Return the (X, Y) coordinate for the center point of the cell that contains the specified text.  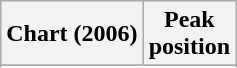
Peakposition (189, 34)
Chart (2006) (72, 34)
